Return (X, Y) of the center of cell containing provided text 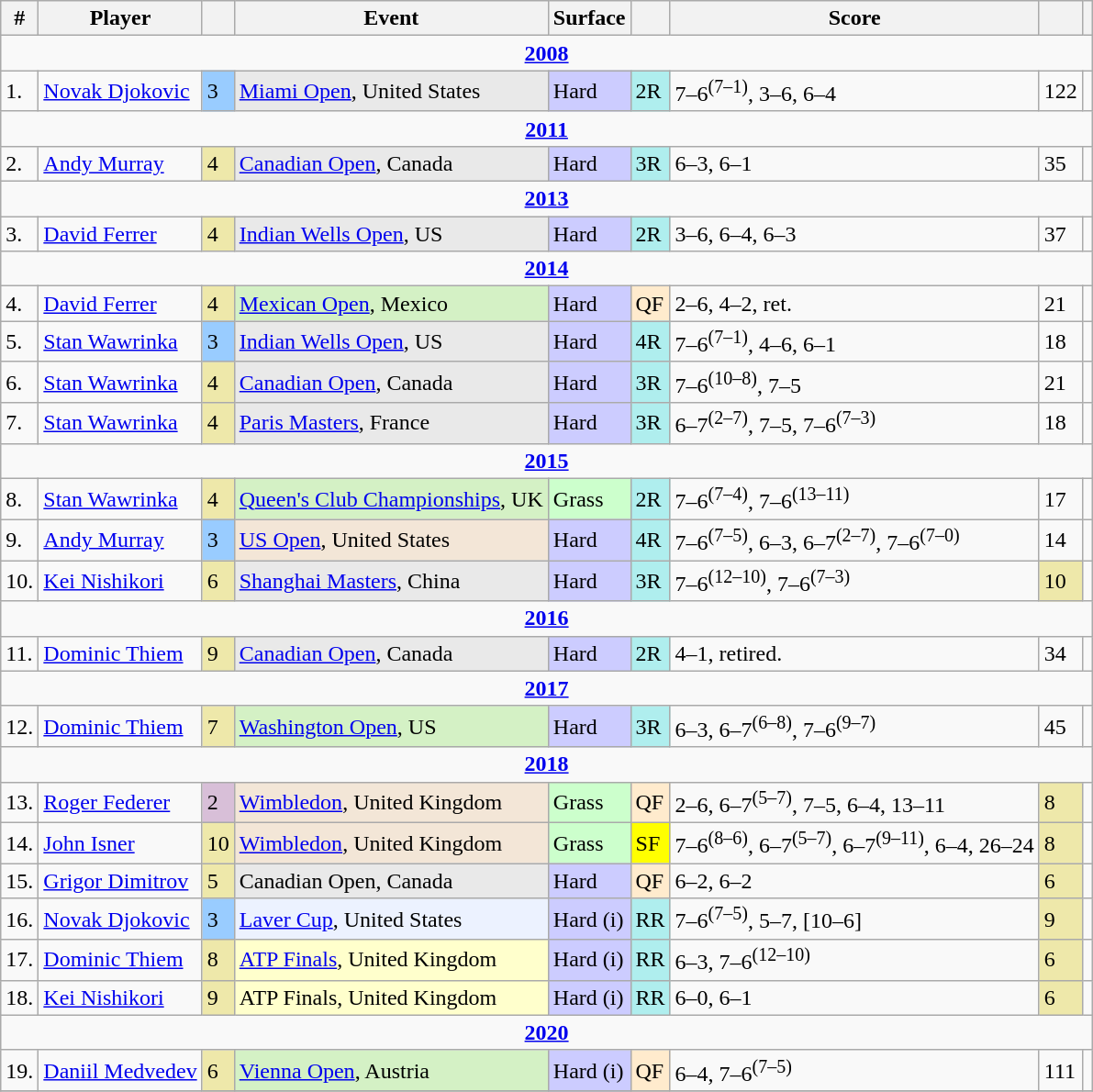
6–3, 7–6(12–10) (854, 960)
16. (20, 919)
10. (20, 582)
7–6(7–1), 3–6, 6–4 (854, 92)
Score (854, 18)
2013 (547, 199)
17. (20, 960)
7–6(7–4), 7–6(13–11) (854, 499)
John Isner (120, 844)
SF (650, 844)
# (20, 18)
2016 (547, 618)
7–6(10–8), 7–5 (854, 382)
5 (218, 881)
6. (20, 382)
7. (20, 424)
5. (20, 341)
15. (20, 881)
Grigor Dimitrov (120, 881)
11. (20, 653)
7 (218, 727)
Mexican Open, Mexico (391, 304)
2011 (547, 128)
2008 (547, 53)
Washington Open, US (391, 727)
2. (20, 163)
34 (1061, 653)
12. (20, 727)
7–6(12–10), 7–6(7–3) (854, 582)
4–1, retired. (854, 653)
2015 (547, 461)
7–6(7–5), 6–3, 6–7(2–7), 7–6(7–0) (854, 540)
7–6(7–1), 4–6, 6–1 (854, 341)
Paris Masters, France (391, 424)
6–3, 6–7(6–8), 7–6(9–7) (854, 727)
2–6, 6–7(5–7), 7–5, 6–4, 13–11 (854, 802)
6–2, 6–2 (854, 881)
Event (391, 18)
3–6, 6–4, 6–3 (854, 234)
122 (1061, 92)
2017 (547, 688)
Miami Open, United States (391, 92)
8. (20, 499)
14 (1061, 540)
35 (1061, 163)
Shanghai Masters, China (391, 582)
2 (218, 802)
6–3, 6–1 (854, 163)
Surface (589, 18)
13. (20, 802)
6–7(2–7), 7–5, 7–6(7–3) (854, 424)
Roger Federer (120, 802)
2–6, 4–2, ret. (854, 304)
1. (20, 92)
9. (20, 540)
Laver Cup, United States (391, 919)
Vienna Open, Austria (391, 1070)
Daniil Medvedev (120, 1070)
17 (1061, 499)
6–0, 6–1 (854, 997)
Queen's Club Championships, UK (391, 499)
18. (20, 997)
3. (20, 234)
111 (1061, 1070)
2020 (547, 1032)
14. (20, 844)
Player (120, 18)
US Open, United States (391, 540)
7–6(7–5), 5–7, [10–6] (854, 919)
37 (1061, 234)
19. (20, 1070)
7–6(8–6), 6–7(5–7), 6–7(9–11), 6–4, 26–24 (854, 844)
2018 (547, 764)
6–4, 7–6(7–5) (854, 1070)
4. (20, 304)
45 (1061, 727)
2014 (547, 269)
